Pinpoint the cell where the given text exists, returning its [X, Y] midpoint coordinate. 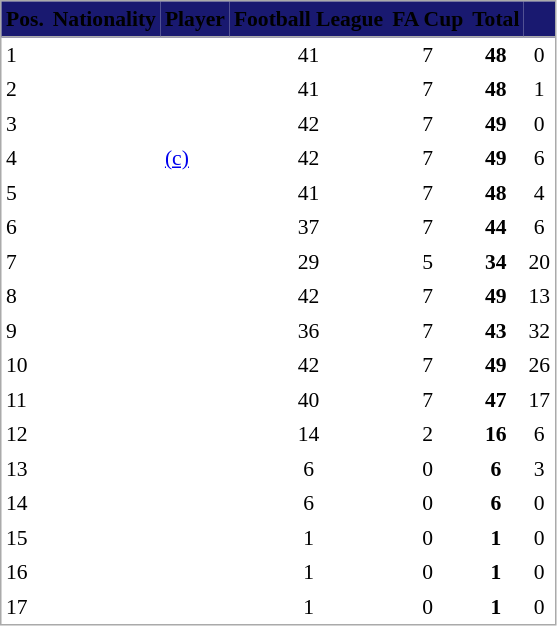
36 [308, 331]
Pos. [26, 20]
Total [496, 20]
43 [496, 331]
32 [540, 331]
20 [540, 261]
9 [26, 331]
Football League [308, 20]
29 [308, 261]
(c) [194, 158]
FA Cup [428, 20]
Player [194, 20]
10 [26, 365]
47 [496, 399]
8 [26, 296]
34 [496, 261]
11 [26, 399]
44 [496, 227]
26 [540, 365]
12 [26, 434]
15 [26, 537]
Nationality [104, 20]
37 [308, 227]
40 [308, 399]
